Return the (x, y) coordinate for the center point of the cell that contains the specified text.  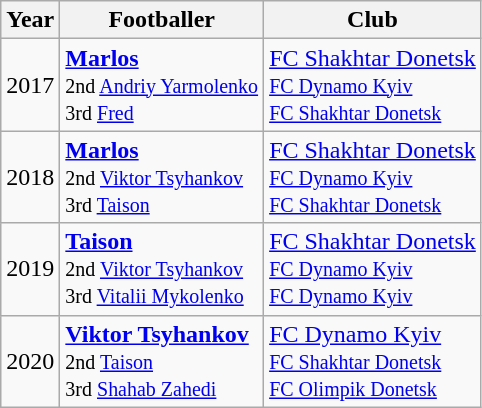
2017 (30, 85)
2018 (30, 177)
FC Dynamo KyivFC Shakhtar DonetskFC Olimpik Donetsk (373, 361)
Footballer (162, 20)
2019 (30, 269)
Year (30, 20)
Viktor Tsyhankov 2nd Taison 3rd Shahab Zahedi (162, 361)
FC Shakhtar DonetskFC Dynamo KyivFC Dynamo Kyiv (373, 269)
Marlos 2nd Viktor Tsyhankov 3rd Taison (162, 177)
Marlos 2nd Andriy Yarmolenko 3rd Fred (162, 85)
Taison 2nd Viktor Tsyhankov 3rd Vitalii Mykolenko (162, 269)
Club (373, 20)
2020 (30, 361)
